Search for the cell housing the specified text and yield its [x, y] center coordinate. 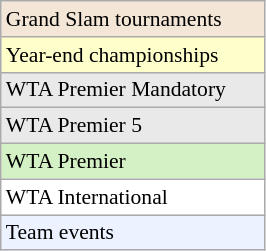
Year-end championships [133, 55]
Team events [133, 233]
WTA Premier [133, 162]
WTA Premier Mandatory [133, 90]
Grand Slam tournaments [133, 19]
WTA Premier 5 [133, 126]
WTA International [133, 197]
